Scan for the cell matching the given text and deliver its [x, y] coordinate at center. 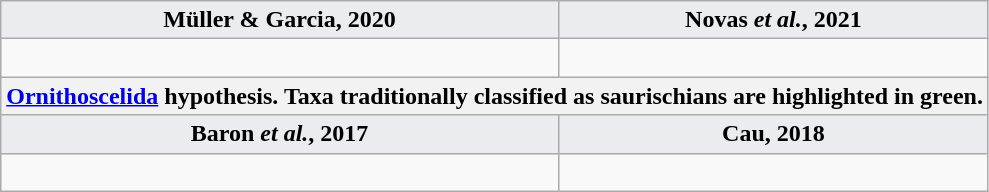
Baron et al., 2017 [280, 134]
Novas et al., 2021 [773, 20]
Cau, 2018 [773, 134]
Müller & Garcia, 2020 [280, 20]
Ornithoscelida hypothesis. Taxa traditionally classified as saurischians are highlighted in green. [495, 96]
